Pinpoint the cell where the given text exists, returning its [X, Y] midpoint coordinate. 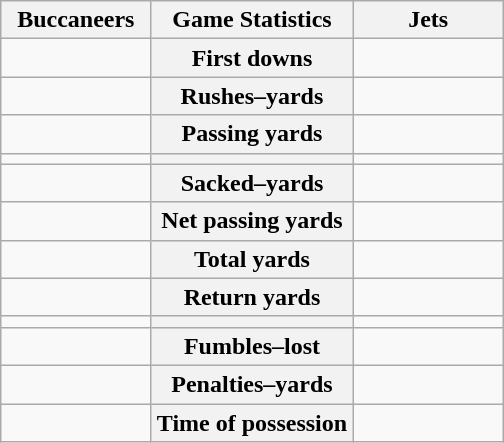
Game Statistics [252, 20]
Rushes–yards [252, 96]
Time of possession [252, 423]
Passing yards [252, 134]
Sacked–yards [252, 183]
Penalties–yards [252, 384]
Total yards [252, 259]
Buccaneers [76, 20]
Jets [428, 20]
First downs [252, 58]
Return yards [252, 297]
Net passing yards [252, 221]
Fumbles–lost [252, 346]
